Return the [X, Y] coordinate for the center point of the cell that contains the specified text.  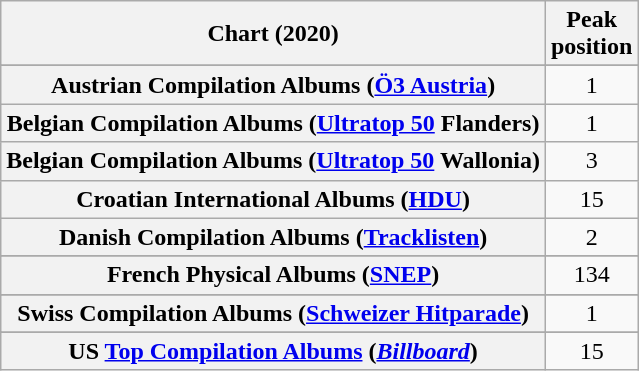
Swiss Compilation Albums (Schweizer Hitparade) [274, 313]
Chart (2020) [274, 34]
Croatian International Albums (HDU) [274, 199]
Austrian Compilation Albums (Ö3 Austria) [274, 85]
Belgian Compilation Albums (Ultratop 50 Flanders) [274, 123]
2 [591, 237]
3 [591, 161]
Belgian Compilation Albums (Ultratop 50 Wallonia) [274, 161]
134 [591, 275]
Peakposition [591, 34]
Danish Compilation Albums (Tracklisten) [274, 237]
US Top Compilation Albums (Billboard) [274, 351]
French Physical Albums (SNEP) [274, 275]
